Locate the cell with the specified text and output its (x, y) center coordinate. 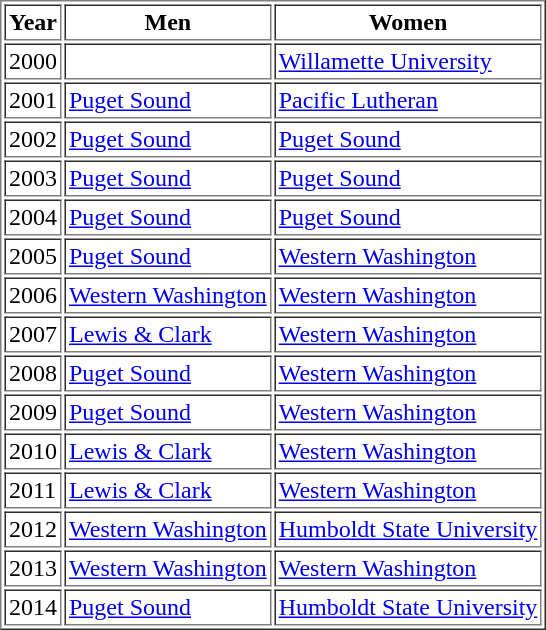
2001 (32, 100)
2012 (32, 530)
Willamette University (408, 62)
2014 (32, 608)
2011 (32, 490)
2008 (32, 374)
2004 (32, 218)
2005 (32, 256)
2000 (32, 62)
2002 (32, 140)
2010 (32, 452)
Year (32, 22)
2007 (32, 334)
Women (408, 22)
2006 (32, 296)
2009 (32, 412)
Pacific Lutheran (408, 100)
Men (168, 22)
2013 (32, 568)
2003 (32, 178)
